Provide the (x, y) coordinate of the cell's center where the given text is located.  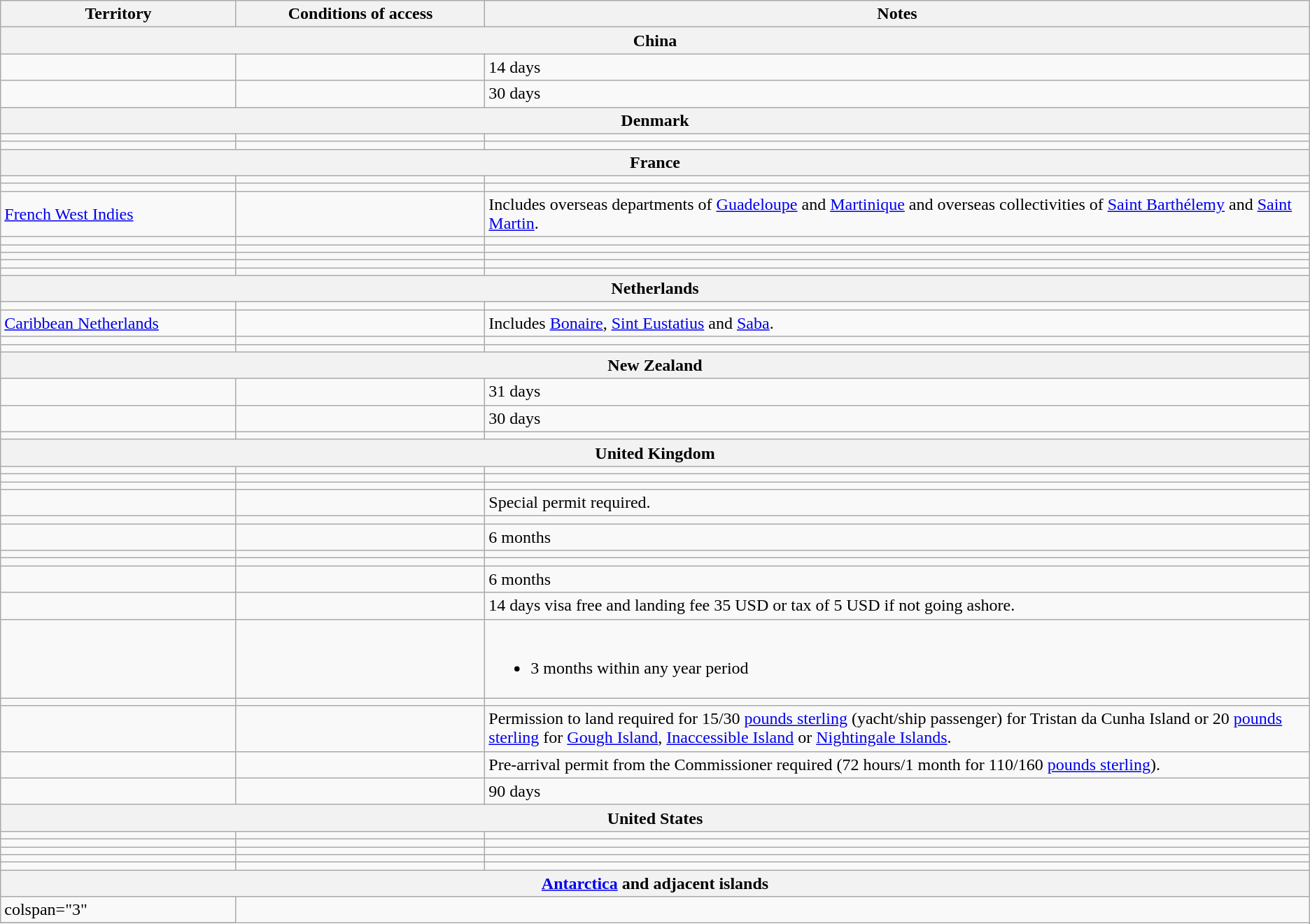
France (655, 162)
Antarctica and adjacent islands (655, 883)
Pre-arrival permit from the Commissioner required (72 hours/1 month for 110/160 pounds sterling). (897, 765)
Netherlands (655, 289)
Caribbean Netherlands (119, 323)
colspan="3" (119, 910)
China (655, 41)
3 months within any year period (897, 659)
14 days (897, 67)
Denmark (655, 120)
90 days (897, 791)
Conditions of access (360, 14)
United States (655, 818)
New Zealand (655, 365)
Special permit required. (897, 503)
31 days (897, 392)
Includes Bonaire, Sint Eustatius and Saba. (897, 323)
Notes (897, 14)
Includes overseas departments of Guadeloupe and Martinique and overseas collectivities of Saint Barthélemy and Saint Martin. (897, 214)
French West Indies (119, 214)
Territory (119, 14)
14 days visa free and landing fee 35 USD or tax of 5 USD if not going ashore. (897, 606)
United Kingdom (655, 453)
